Return the (X, Y) coordinate for the center point of the cell that contains the specified text.  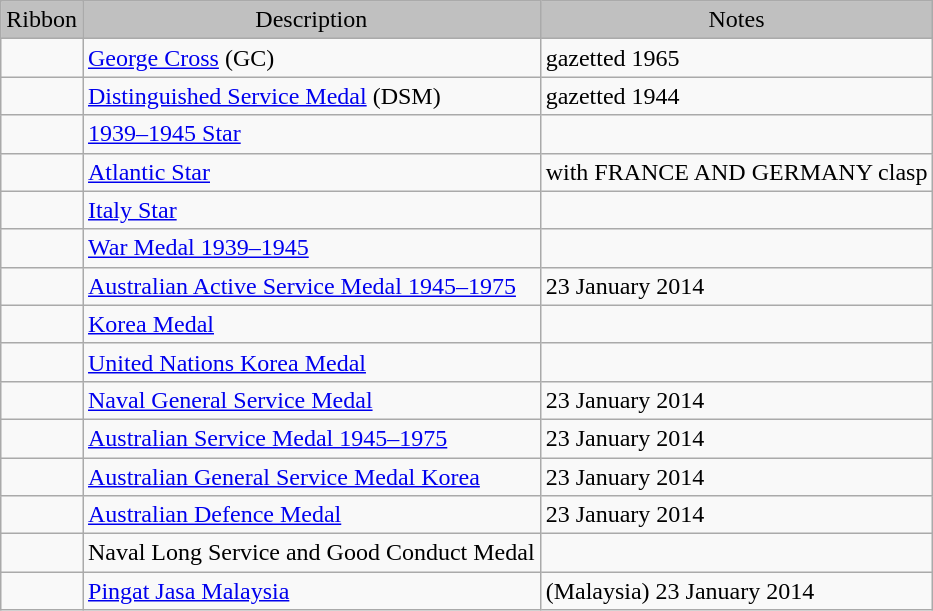
Pingat Jasa Malaysia (311, 591)
Notes (736, 20)
Description (311, 20)
Australian General Service Medal Korea (311, 477)
War Medal 1939–1945 (311, 248)
Korea Medal (311, 324)
United Nations Korea Medal (311, 362)
Australian Active Service Medal 1945–1975 (311, 286)
Australian Service Medal 1945–1975 (311, 438)
1939–1945 Star (311, 134)
Distinguished Service Medal (DSM) (311, 96)
Atlantic Star (311, 172)
Italy Star (311, 210)
gazetted 1944 (736, 96)
(Malaysia) 23 January 2014 (736, 591)
George Cross (GC) (311, 58)
with FRANCE AND GERMANY clasp (736, 172)
Naval Long Service and Good Conduct Medal (311, 553)
Australian Defence Medal (311, 515)
gazetted 1965 (736, 58)
Ribbon (42, 20)
Naval General Service Medal (311, 400)
